Provide the [X, Y] coordinate of the cell's center where the given text is located.  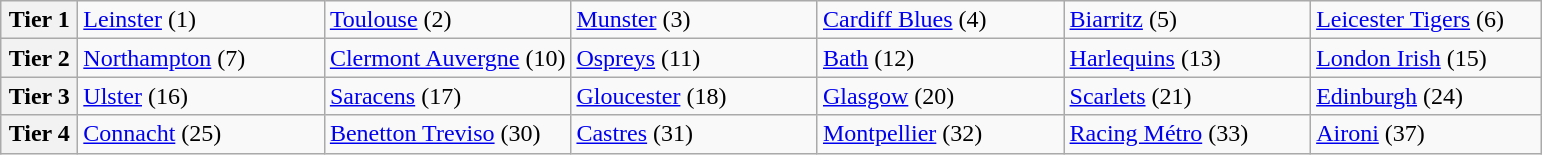
Castres (31) [694, 134]
Tier 1 [40, 20]
Benetton Treviso (30) [448, 134]
Montpellier (32) [940, 134]
Glasgow (20) [940, 96]
Tier 2 [40, 58]
Toulouse (2) [448, 20]
Tier 3 [40, 96]
Connacht (25) [202, 134]
London Irish (15) [1426, 58]
Edinburgh (24) [1426, 96]
Cardiff Blues (4) [940, 20]
Northampton (7) [202, 58]
Harlequins (13) [1188, 58]
Scarlets (21) [1188, 96]
Aironi (37) [1426, 134]
Biarritz (5) [1188, 20]
Bath (12) [940, 58]
Racing Métro (33) [1188, 134]
Clermont Auvergne (10) [448, 58]
Gloucester (18) [694, 96]
Ulster (16) [202, 96]
Leicester Tigers (6) [1426, 20]
Munster (3) [694, 20]
Saracens (17) [448, 96]
Ospreys (11) [694, 58]
Leinster (1) [202, 20]
Tier 4 [40, 134]
